Detect which cell encompasses the target text, then output its (X, Y) center coordinate. 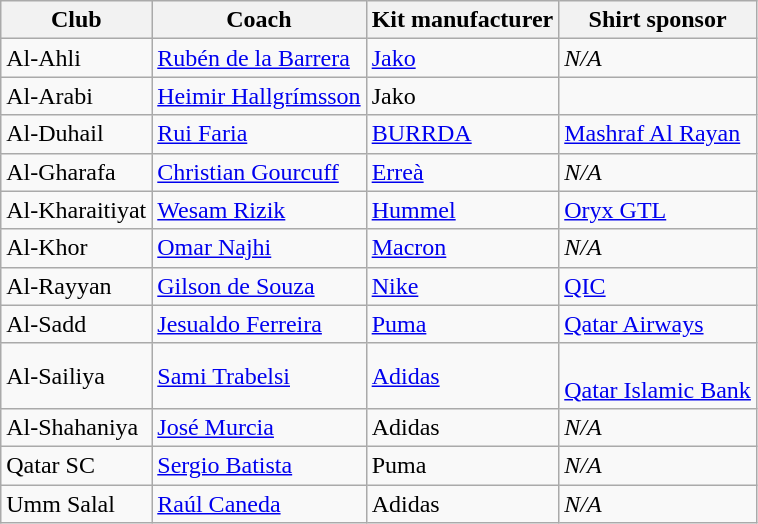
Shirt sponsor (658, 20)
Club (76, 20)
Rubén de la Barrera (259, 58)
Al-Khor (76, 248)
Qatar SC (76, 465)
Coach (259, 20)
Al-Ahli (76, 58)
Al-Rayyan (76, 286)
Qatar Airways (658, 324)
Hummel (462, 210)
Oryx GTL (658, 210)
Al-Sailiya (76, 376)
QIC (658, 286)
José Murcia (259, 427)
Sergio Batista (259, 465)
Al-Arabi (76, 96)
Omar Najhi (259, 248)
Nike (462, 286)
Rui Faria (259, 134)
Al-Duhail (76, 134)
Christian Gourcuff (259, 172)
Al-Gharafa (76, 172)
Wesam Rizik (259, 210)
Erreà (462, 172)
Raúl Caneda (259, 503)
Kit manufacturer (462, 20)
Sami Trabelsi (259, 376)
Umm Salal (76, 503)
Heimir Hallgrímsson (259, 96)
Qatar Islamic Bank (658, 376)
Macron (462, 248)
Gilson de Souza (259, 286)
Jesualdo Ferreira (259, 324)
Mashraf Al Rayan (658, 134)
Al-Shahaniya (76, 427)
Al-Sadd (76, 324)
BURRDA (462, 134)
Al-Kharaitiyat (76, 210)
